Extract the (x, y) coordinate from the center of the cell holding the provided text.  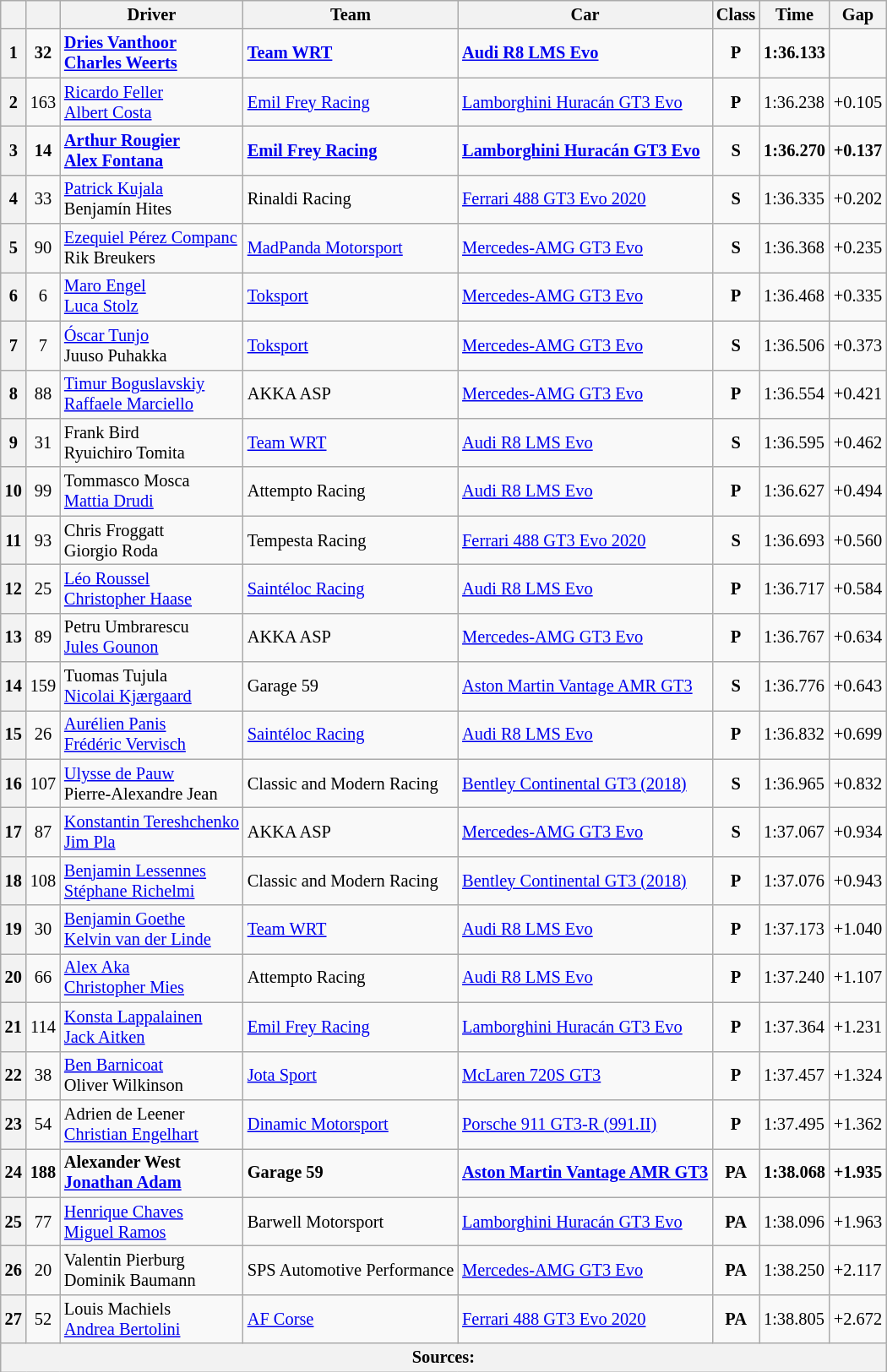
Óscar Tunjo Juuso Puhakka (152, 345)
1:37.173 (794, 930)
Dries Vanthoor Charles Weerts (152, 53)
Ben Barnicoat Oliver Wilkinson (152, 1076)
1:37.457 (794, 1076)
Porsche 911 GT3-R (991.II) (585, 1124)
1:36.717 (794, 588)
1:36.832 (794, 735)
23 (14, 1124)
27 (14, 1319)
2 (14, 102)
108 (43, 881)
+0.934 (858, 832)
1:37.076 (794, 881)
1:36.368 (794, 248)
Alexander West Jonathan Adam (152, 1173)
99 (43, 491)
+0.421 (858, 394)
Tempesta Racing (351, 540)
1:36.595 (794, 442)
+1.231 (858, 1027)
93 (43, 540)
21 (14, 1027)
24 (14, 1173)
+0.105 (858, 102)
Driver (152, 14)
1:38.096 (794, 1222)
Valentin Pierburg Dominik Baumann (152, 1270)
1:36.133 (794, 53)
Maro Engel Luca Stolz (152, 296)
+1.935 (858, 1173)
1:38.250 (794, 1270)
+2.117 (858, 1270)
Konsta Lappalainen Jack Aitken (152, 1027)
88 (43, 394)
+1.362 (858, 1124)
MadPanda Motorsport (351, 248)
4 (14, 199)
+0.137 (858, 150)
89 (43, 637)
Ulysse de Pauw Pierre-Alexandre Jean (152, 784)
Gap (858, 14)
10 (14, 491)
159 (43, 686)
Timur Boguslavskiy Raffaele Marciello (152, 394)
1:36.270 (794, 150)
5 (14, 248)
Aurélien Panis Frédéric Vervisch (152, 735)
1:36.767 (794, 637)
+1.963 (858, 1222)
+0.462 (858, 442)
+0.494 (858, 491)
AF Corse (351, 1319)
8 (14, 394)
+0.943 (858, 881)
+0.235 (858, 248)
52 (43, 1319)
Team (351, 14)
30 (43, 930)
+0.832 (858, 784)
32 (43, 53)
3 (14, 150)
Sources: (443, 1358)
Ricardo Feller Albert Costa (152, 102)
SPS Automotive Performance (351, 1270)
Benjamin Lessennes Stéphane Richelmi (152, 881)
+0.699 (858, 735)
Louis Machiels Andrea Bertolini (152, 1319)
Alex Aka Christopher Mies (152, 978)
1:36.335 (794, 199)
Class (736, 14)
Frank Bird Ryuichiro Tomita (152, 442)
McLaren 720S GT3 (585, 1076)
77 (43, 1222)
Benjamin Goethe Kelvin van der Linde (152, 930)
Rinaldi Racing (351, 199)
Ezequiel Pérez Companc Rik Breukers (152, 248)
Chris Froggatt Giorgio Roda (152, 540)
33 (43, 199)
163 (43, 102)
16 (14, 784)
15 (14, 735)
1:37.364 (794, 1027)
1:36.506 (794, 345)
38 (43, 1076)
1:36.776 (794, 686)
Barwell Motorsport (351, 1222)
Adrien de Leener Christian Engelhart (152, 1124)
1:36.965 (794, 784)
+1.324 (858, 1076)
18 (14, 881)
+0.373 (858, 345)
Léo Roussel Christopher Haase (152, 588)
+0.643 (858, 686)
Tommasco Mosca Mattia Drudi (152, 491)
+2.672 (858, 1319)
+0.560 (858, 540)
Time (794, 14)
87 (43, 832)
12 (14, 588)
+0.584 (858, 588)
1 (14, 53)
Jota Sport (351, 1076)
11 (14, 540)
1:36.468 (794, 296)
9 (14, 442)
17 (14, 832)
54 (43, 1124)
107 (43, 784)
Petru Umbrarescu Jules Gounon (152, 637)
1:37.240 (794, 978)
Dinamic Motorsport (351, 1124)
22 (14, 1076)
66 (43, 978)
+0.335 (858, 296)
+1.040 (858, 930)
Henrique Chaves Miguel Ramos (152, 1222)
1:36.693 (794, 540)
31 (43, 442)
Konstantin Tereshchenko Jim Pla (152, 832)
1:37.495 (794, 1124)
1:38.068 (794, 1173)
Patrick Kujala Benjamín Hites (152, 199)
1:36.238 (794, 102)
1:38.805 (794, 1319)
1:37.067 (794, 832)
1:36.627 (794, 491)
114 (43, 1027)
Tuomas Tujula Nicolai Kjærgaard (152, 686)
Car (585, 14)
13 (14, 637)
Arthur Rougier Alex Fontana (152, 150)
90 (43, 248)
1:36.554 (794, 394)
+1.107 (858, 978)
+0.634 (858, 637)
+0.202 (858, 199)
188 (43, 1173)
19 (14, 930)
